Return (X, Y) of the center of cell containing provided text 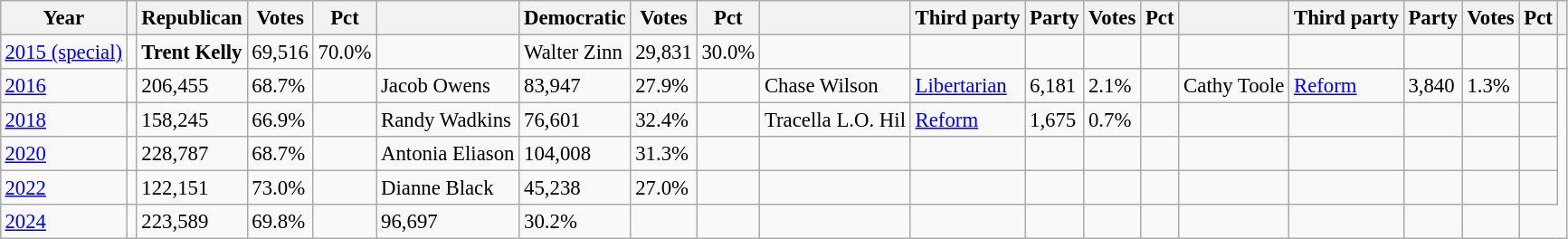
Randy Wadkins (448, 120)
206,455 (192, 86)
2018 (63, 120)
73.0% (280, 188)
Chase Wilson (836, 86)
228,787 (192, 154)
Tracella L.O. Hil (836, 120)
30.2% (575, 222)
3,840 (1433, 86)
1.3% (1491, 86)
104,008 (575, 154)
27.0% (664, 188)
2015 (special) (63, 52)
Democratic (575, 18)
Libertarian (967, 86)
Dianne Black (448, 188)
31.3% (664, 154)
Antonia Eliason (448, 154)
Jacob Owens (448, 86)
66.9% (280, 120)
69.8% (280, 222)
69,516 (280, 52)
Trent Kelly (192, 52)
27.9% (664, 86)
29,831 (664, 52)
70.0% (344, 52)
2016 (63, 86)
0.7% (1113, 120)
158,245 (192, 120)
2022 (63, 188)
45,238 (575, 188)
122,151 (192, 188)
2024 (63, 222)
Cathy Toole (1234, 86)
2.1% (1113, 86)
Walter Zinn (575, 52)
1,675 (1055, 120)
30.0% (727, 52)
6,181 (1055, 86)
32.4% (664, 120)
223,589 (192, 222)
76,601 (575, 120)
2020 (63, 154)
Year (63, 18)
Republican (192, 18)
83,947 (575, 86)
96,697 (448, 222)
